For the text-containing cell, return its midpoint in (X, Y) coordinate format. 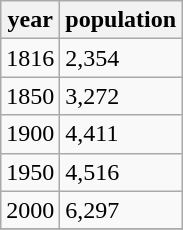
4,411 (121, 134)
1900 (30, 134)
3,272 (121, 96)
2,354 (121, 58)
1816 (30, 58)
1950 (30, 172)
population (121, 20)
4,516 (121, 172)
2000 (30, 210)
year (30, 20)
1850 (30, 96)
6,297 (121, 210)
